Search for the cell housing the specified text and yield its [X, Y] center coordinate. 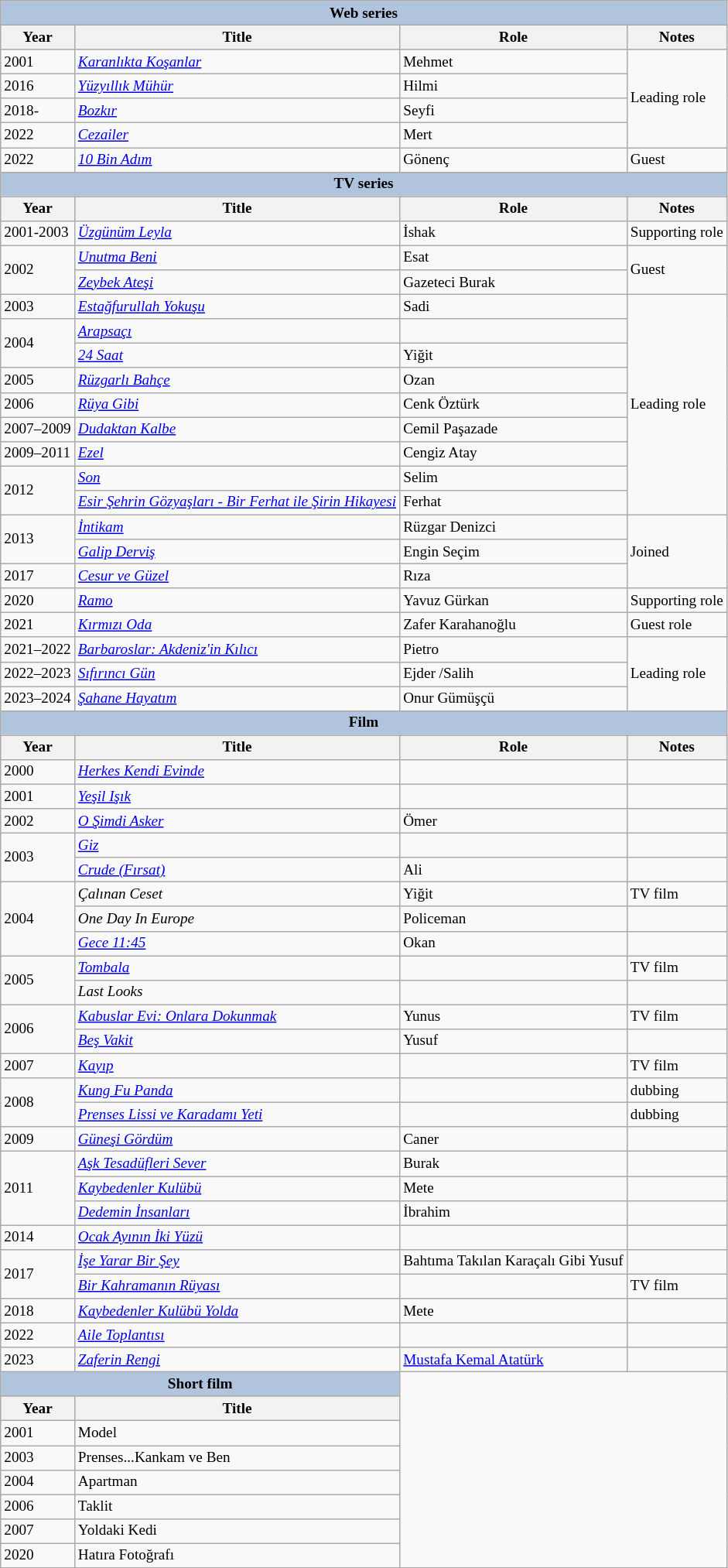
Ramo [237, 601]
Gönenç [514, 159]
Cemil Paşazade [514, 429]
Selim [514, 478]
Rüzgar Denizci [514, 527]
Yavuz Gürkan [514, 601]
Crude (Fırsat) [237, 870]
2009 [38, 1139]
Zafer Karahanoğlu [514, 625]
Model [237, 1433]
İşe Yarar Bir Şey [237, 1262]
Engin Seçim [514, 552]
2018 [38, 1311]
Rüya Gibi [237, 405]
Short film [200, 1384]
Yusuf [514, 1041]
Cenk Öztürk [514, 405]
Rıza [514, 576]
10 Bin Adım [237, 159]
Dudaktan Kalbe [237, 429]
Karanlıkta Koşanlar [237, 62]
Bozkır [237, 111]
Onur Gümüşçü [514, 698]
2023 [38, 1360]
Web series [364, 13]
2021–2022 [38, 649]
Caner [514, 1139]
Cesur ve Güzel [237, 576]
One Day In Europe [237, 919]
2016 [38, 86]
Ezel [237, 454]
Şahane Hayatım [237, 698]
İshak [514, 233]
Son [237, 478]
Rüzgarlı Bahçe [237, 380]
Gece 11:45 [237, 943]
Prenses...Kankam ve Ben [237, 1457]
24 Saat [237, 356]
Ömer [514, 821]
2018- [38, 111]
Film [364, 723]
Cengiz Atay [514, 454]
Tombala [237, 968]
O Şimdi Asker [237, 821]
TV series [364, 184]
2001-2003 [38, 233]
Mert [514, 135]
Aşk Tesadüfleri Sever [237, 1164]
2023–2024 [38, 698]
Bir Kahramanın Rüyası [237, 1286]
Kabuslar Evi: Onlara Dokunmak [237, 1017]
Arapsaçı [237, 331]
Giz [237, 845]
2007–2009 [38, 429]
Apartman [237, 1482]
Esat [514, 258]
Prenses Lissi ve Karadamı Yeti [237, 1114]
Bahtıma Takılan Karaçalı Gibi Yusuf [514, 1262]
Herkes Kendi Evinde [237, 772]
Yüzyıllık Mühür [237, 86]
Güneşi Gördüm [237, 1139]
Zeybek Ateşi [237, 282]
2009–2011 [38, 454]
2021 [38, 625]
Esir Şehrin Gözyaşları - Bir Ferhat ile Şirin Hikayesi [237, 502]
2014 [38, 1238]
2013 [38, 539]
Sadi [514, 306]
İntikam [237, 527]
Burak [514, 1164]
Yeşil Işık [237, 796]
Dedemin İnsanları [237, 1213]
Kung Fu Panda [237, 1090]
Ozan [514, 380]
Guest role [676, 625]
Barbaroslar: Akdeniz'in Kılıcı [237, 649]
Mustafa Kemal Atatürk [514, 1360]
Kayıp [237, 1066]
Last Looks [237, 992]
Üzgünüm Leyla [237, 233]
2012 [38, 491]
Taklit [237, 1507]
Kaybedenler Kulübü [237, 1188]
Beş Vakit [237, 1041]
Seyfi [514, 111]
Policeman [514, 919]
Yunus [514, 1017]
Zaferin Rengi [237, 1360]
Kaybedenler Kulübü Yolda [237, 1311]
Yoldaki Kedi [237, 1531]
Estağfurullah Yokuşu [237, 306]
İbrahim [514, 1213]
Okan [514, 943]
2008 [38, 1102]
Sıfırıncı Gün [237, 674]
Hilmi [514, 86]
Unutma Beni [237, 258]
Kırmızı Oda [237, 625]
Joined [676, 551]
Cezailer [237, 135]
2000 [38, 772]
Gazeteci Burak [514, 282]
Ali [514, 870]
Ocak Ayının İki Yüzü [237, 1238]
Hatıra Fotoğrafı [237, 1556]
Mehmet [514, 62]
2022–2023 [38, 674]
Ejder /Salih [514, 674]
Ferhat [514, 502]
Galip Derviş [237, 552]
Çalınan Ceset [237, 895]
Pietro [514, 649]
2011 [38, 1189]
Aile Toplantısı [237, 1335]
